Search for the cell housing the specified text and yield its [x, y] center coordinate. 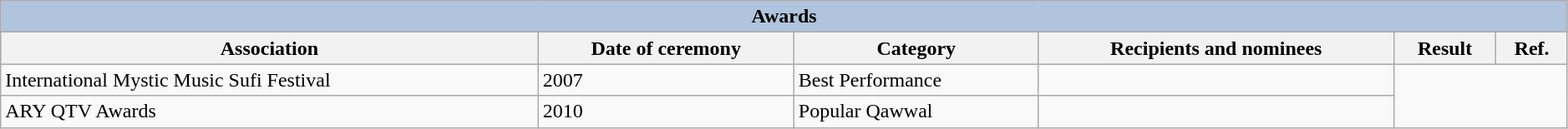
Date of ceremony [666, 48]
Association [269, 48]
2007 [666, 80]
ARY QTV Awards [269, 112]
Best Performance [916, 80]
Result [1445, 48]
Category [916, 48]
Recipients and nominees [1216, 48]
Awards [784, 17]
Popular Qawwal [916, 112]
International Mystic Music Sufi Festival [269, 80]
Ref. [1532, 48]
2010 [666, 112]
